From the cell containing the given text, extract its center point as [x, y] coordinate. 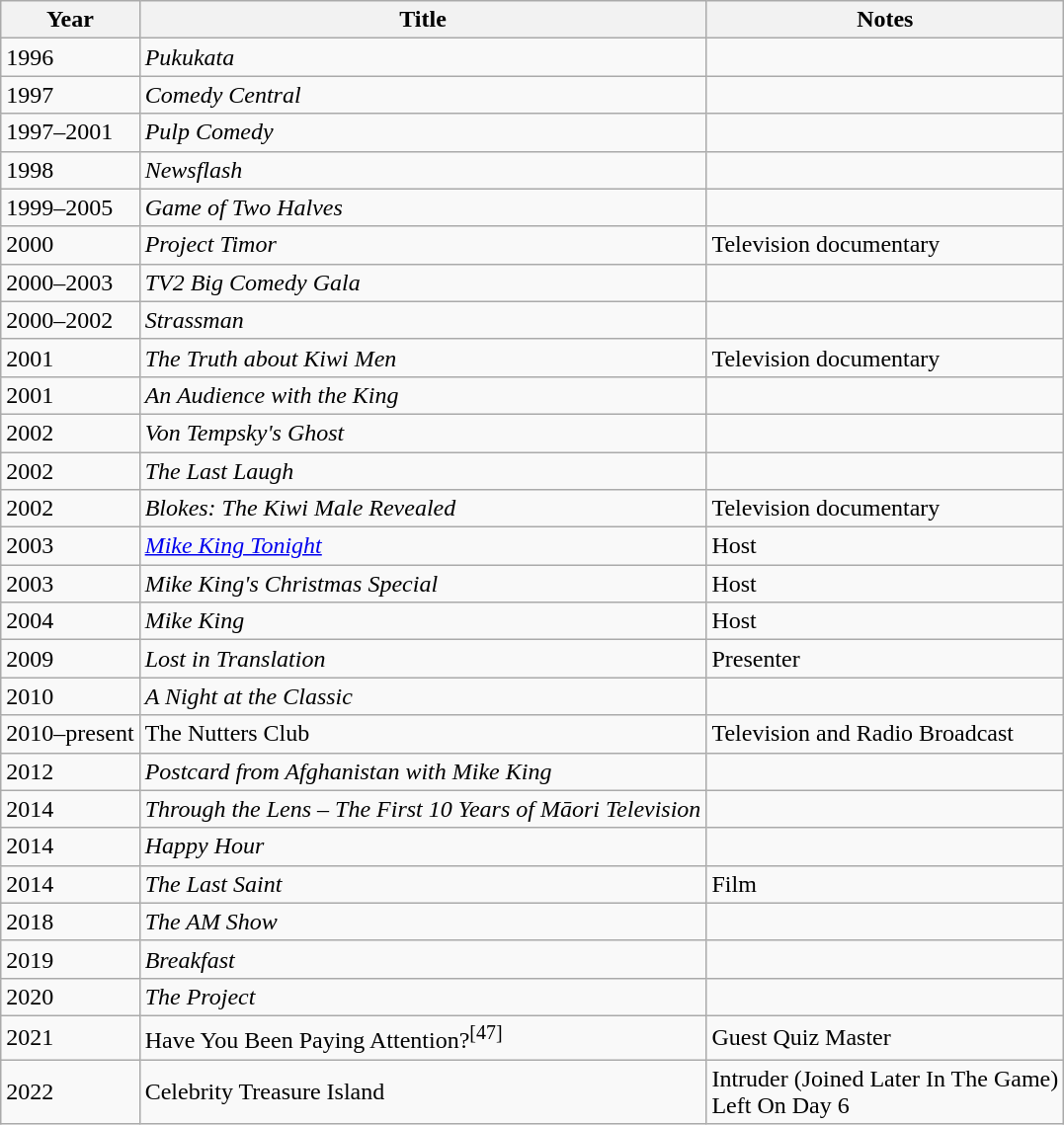
The Project [423, 997]
2000–2002 [70, 320]
Postcard from Afghanistan with Mike King [423, 771]
The AM Show [423, 922]
TV2 Big Comedy Gala [423, 282]
2018 [70, 922]
Mike King's Christmas Special [423, 584]
Have You Been Paying Attention?[47] [423, 1037]
2020 [70, 997]
The Truth about Kiwi Men [423, 358]
Pukukata [423, 57]
1999–2005 [70, 207]
Film [885, 884]
Presenter [885, 659]
2004 [70, 621]
Notes [885, 20]
Happy Hour [423, 846]
1996 [70, 57]
Television and Radio Broadcast [885, 734]
Project Timor [423, 245]
Breakfast [423, 959]
2021 [70, 1037]
2010–present [70, 734]
Celebrity Treasure Island [423, 1092]
Pulp Comedy [423, 132]
2009 [70, 659]
2000 [70, 245]
Blokes: The Kiwi Male Revealed [423, 509]
2000–2003 [70, 282]
1997 [70, 95]
Year [70, 20]
2019 [70, 959]
2010 [70, 696]
Comedy Central [423, 95]
Lost in Translation [423, 659]
Newsflash [423, 170]
Through the Lens – The First 10 Years of Māori Television [423, 809]
Mike King Tonight [423, 546]
Guest Quiz Master [885, 1037]
Game of Two Halves [423, 207]
Intruder (Joined Later In The Game)Left On Day 6 [885, 1092]
The Last Saint [423, 884]
A Night at the Classic [423, 696]
Mike King [423, 621]
Von Tempsky's Ghost [423, 433]
An Audience with the King [423, 395]
2012 [70, 771]
1997–2001 [70, 132]
The Last Laugh [423, 471]
1998 [70, 170]
Strassman [423, 320]
Title [423, 20]
The Nutters Club [423, 734]
2022 [70, 1092]
